Scan for the cell matching the given text and deliver its [X, Y] coordinate at center. 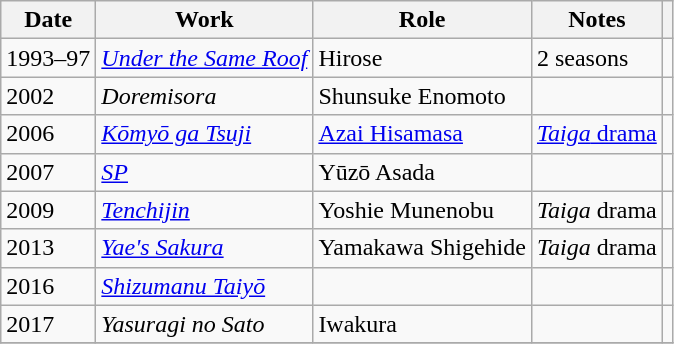
2013 [48, 248]
Yoshie Munenobu [422, 210]
2016 [48, 286]
Under the Same Roof [204, 58]
Hirose [422, 58]
Yamakawa Shigehide [422, 248]
2009 [48, 210]
2017 [48, 324]
Notes [596, 20]
Date [48, 20]
2007 [48, 172]
2006 [48, 134]
Yasuragi no Sato [204, 324]
2002 [48, 96]
Tenchijin [204, 210]
Iwakura [422, 324]
Shunsuke Enomoto [422, 96]
Shizumanu Taiyō [204, 286]
Doremisora [204, 96]
2 seasons [596, 58]
Yae's Sakura [204, 248]
1993–97 [48, 58]
Yūzō Asada [422, 172]
Work [204, 20]
Kōmyō ga Tsuji [204, 134]
Role [422, 20]
Azai Hisamasa [422, 134]
SP [204, 172]
